Scan for the cell matching the given text and deliver its (x, y) coordinate at center. 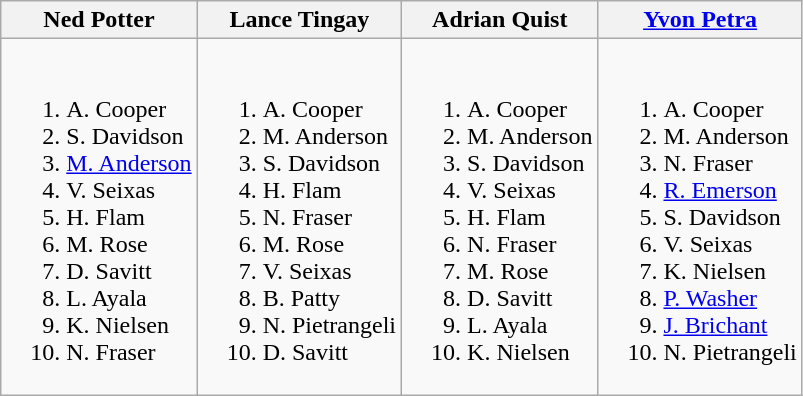
A. Cooper M. Anderson S. Davidson V. Seixas H. Flam N. Fraser M. Rose D. Savitt L. Ayala K. Nielsen (500, 217)
Ned Potter (99, 20)
A. Cooper S. Davidson M. Anderson V. Seixas H. Flam M. Rose D. Savitt L. Ayala K. Nielsen N. Fraser (99, 217)
Adrian Quist (500, 20)
A. Cooper M. Anderson N. Fraser R. Emerson S. Davidson V. Seixas K. Nielsen P. Washer J. Brichant N. Pietrangeli (700, 217)
A. Cooper M. Anderson S. Davidson H. Flam N. Fraser M. Rose V. Seixas B. Patty N. Pietrangeli D. Savitt (299, 217)
Lance Tingay (299, 20)
Yvon Petra (700, 20)
